Pinpoint the cell where the given text exists, returning its (x, y) midpoint coordinate. 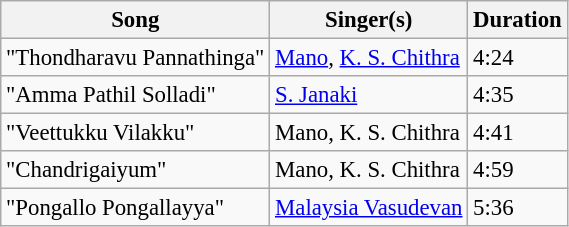
S. Janaki (369, 95)
Duration (518, 20)
4:59 (518, 170)
5:36 (518, 208)
"Chandrigaiyum" (136, 170)
"Amma Pathil Solladi" (136, 95)
4:24 (518, 58)
Song (136, 20)
4:35 (518, 95)
"Veettukku Vilakku" (136, 133)
Singer(s) (369, 20)
"Pongallo Pongallayya" (136, 208)
"Thondharavu Pannathinga" (136, 58)
Malaysia Vasudevan (369, 208)
4:41 (518, 133)
